Search for the cell housing the specified text and yield its [x, y] center coordinate. 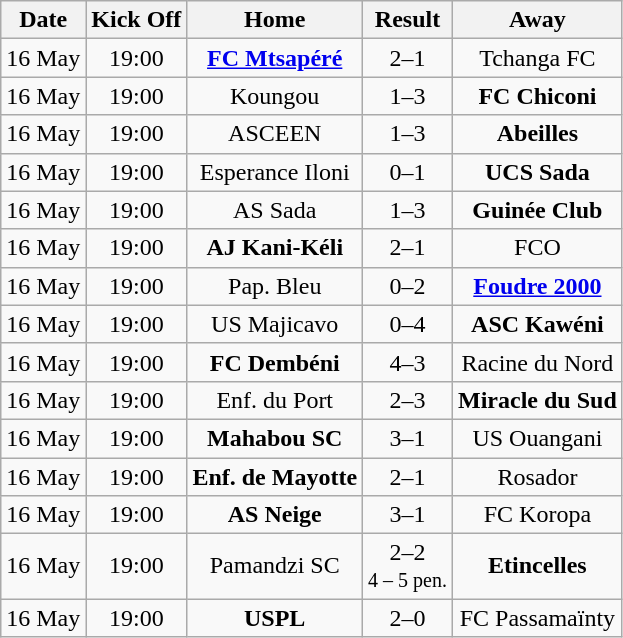
ASCEEN [275, 134]
0–2 [408, 286]
ASC Kawéni [538, 324]
FC Chiconi [538, 96]
Enf. du Port [275, 400]
US Ouangani [538, 438]
Result [408, 20]
AJ Kani-Kéli [275, 248]
0–4 [408, 324]
Racine du Nord [538, 362]
USPL [275, 618]
UCS Sada [538, 172]
Away [538, 20]
2–2 4 – 5 pen. [408, 566]
FCO [538, 248]
AS Neige [275, 515]
Tchanga FC [538, 58]
FC Passamaïnty [538, 618]
4–3 [408, 362]
Abeilles [538, 134]
Enf. de Mayotte [275, 477]
Mahabou SC [275, 438]
Miracle du Sud [538, 400]
2–3 [408, 400]
FC Dembéni [275, 362]
FC Mtsapéré [275, 58]
Guinée Club [538, 210]
Pap. Bleu [275, 286]
Esperance Iloni [275, 172]
Date [44, 20]
AS Sada [275, 210]
Foudre 2000 [538, 286]
Koungou [275, 96]
Home [275, 20]
Etincelles [538, 566]
Rosador [538, 477]
FC Koropa [538, 515]
0–1 [408, 172]
2–0 [408, 618]
Kick Off [136, 20]
Pamandzi SC [275, 566]
US Majicavo [275, 324]
